Output the [X, Y] coordinate of the center of the cell containing the given text.  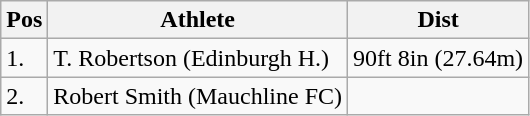
Robert Smith (Mauchline FC) [198, 96]
Dist [438, 20]
Pos [24, 20]
Athlete [198, 20]
2. [24, 96]
90ft 8in (27.64m) [438, 58]
1. [24, 58]
T. Robertson (Edinburgh H.) [198, 58]
